Output the (x, y) coordinate of the center of the cell containing the given text.  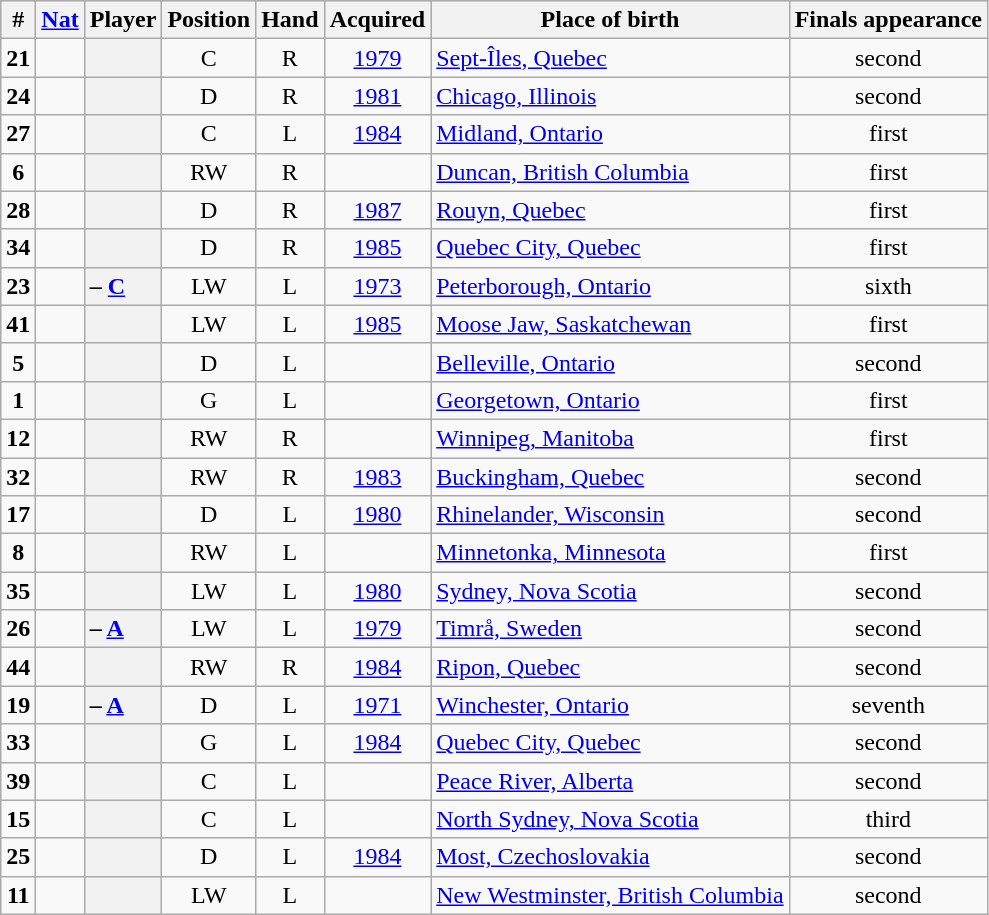
1 (18, 400)
Belleville, Ontario (610, 362)
24 (18, 96)
11 (18, 895)
41 (18, 324)
Midland, Ontario (610, 134)
Player (123, 20)
Sydney, Nova Scotia (610, 591)
seventh (888, 705)
New Westminster, British Columbia (610, 895)
25 (18, 857)
Ripon, Quebec (610, 667)
# (18, 20)
Chicago, Illinois (610, 96)
28 (18, 210)
23 (18, 286)
Most, Czechoslovakia (610, 857)
Peace River, Alberta (610, 781)
Minnetonka, Minnesota (610, 553)
North Sydney, Nova Scotia (610, 819)
sixth (888, 286)
1981 (378, 96)
27 (18, 134)
34 (18, 248)
6 (18, 172)
26 (18, 629)
39 (18, 781)
Acquired (378, 20)
Hand (290, 20)
35 (18, 591)
1983 (378, 477)
third (888, 819)
Buckingham, Quebec (610, 477)
Position (209, 20)
32 (18, 477)
Winchester, Ontario (610, 705)
17 (18, 515)
15 (18, 819)
Sept-Îles, Quebec (610, 58)
21 (18, 58)
Winnipeg, Manitoba (610, 438)
19 (18, 705)
Moose Jaw, Saskatchewan (610, 324)
Nat (60, 20)
Rhinelander, Wisconsin (610, 515)
44 (18, 667)
– C (123, 286)
8 (18, 553)
1973 (378, 286)
Peterborough, Ontario (610, 286)
1987 (378, 210)
Finals appearance (888, 20)
Duncan, British Columbia (610, 172)
Rouyn, Quebec (610, 210)
33 (18, 743)
Georgetown, Ontario (610, 400)
12 (18, 438)
5 (18, 362)
Timrå, Sweden (610, 629)
1971 (378, 705)
Place of birth (610, 20)
